Return (X, Y) of the center of cell containing provided text 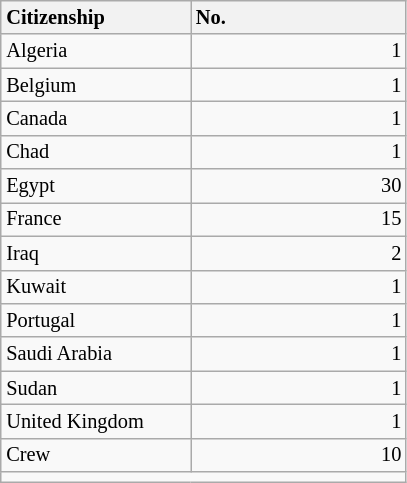
Portugal (96, 321)
No. (298, 18)
Algeria (96, 51)
2 (298, 253)
Iraq (96, 253)
Chad (96, 152)
10 (298, 455)
United Kingdom (96, 422)
Citizenship (96, 18)
30 (298, 186)
Kuwait (96, 287)
15 (298, 220)
France (96, 220)
Belgium (96, 85)
Sudan (96, 388)
Crew (96, 455)
Canada (96, 119)
Saudi Arabia (96, 354)
Egypt (96, 186)
